Scan for the cell matching the given text and deliver its (x, y) coordinate at center. 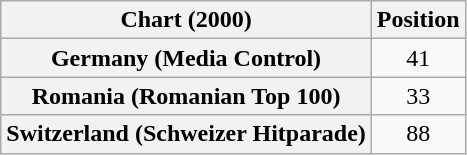
Germany (Media Control) (186, 58)
88 (418, 134)
33 (418, 96)
Switzerland (Schweizer Hitparade) (186, 134)
Position (418, 20)
41 (418, 58)
Chart (2000) (186, 20)
Romania (Romanian Top 100) (186, 96)
